Identify which cell holds the provided text, then report its [X, Y] central coordinate. 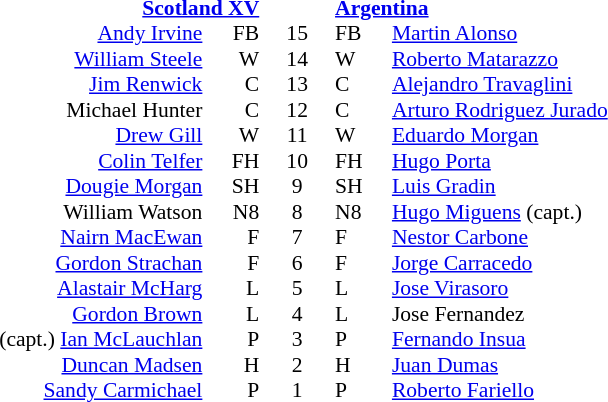
4 [297, 314]
15 [297, 33]
7 [297, 237]
13 [297, 85]
14 [297, 59]
11 [297, 135]
10 [297, 161]
6 [297, 263]
12 [297, 110]
3 [297, 339]
8 [297, 212]
2 [297, 365]
9 [297, 187]
5 [297, 289]
